Scan for the cell matching the given text and deliver its (X, Y) coordinate at center. 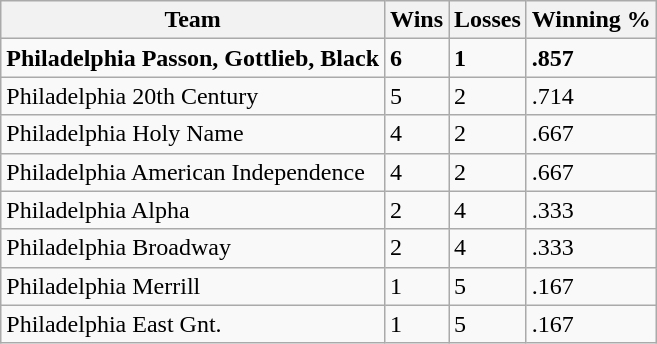
Wins (417, 20)
Philadelphia 20th Century (193, 96)
Philadelphia Alpha (193, 210)
.857 (591, 58)
Philadelphia Holy Name (193, 134)
Philadelphia Passon, Gottlieb, Black (193, 58)
Philadelphia Merrill (193, 286)
Philadelphia American Independence (193, 172)
6 (417, 58)
Philadelphia East Gnt. (193, 324)
Winning % (591, 20)
.714 (591, 96)
Losses (488, 20)
Team (193, 20)
Philadelphia Broadway (193, 248)
